Output the (X, Y) coordinate of the center of the cell containing the given text.  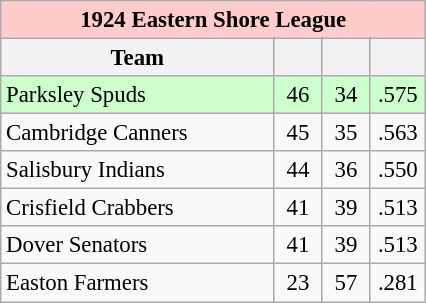
23 (298, 283)
Dover Senators (138, 245)
Salisbury Indians (138, 170)
Team (138, 58)
.563 (398, 133)
46 (298, 95)
57 (346, 283)
.550 (398, 170)
44 (298, 170)
.281 (398, 283)
35 (346, 133)
Crisfield Crabbers (138, 208)
Parksley Spuds (138, 95)
Easton Farmers (138, 283)
36 (346, 170)
34 (346, 95)
Cambridge Canners (138, 133)
.575 (398, 95)
1924 Eastern Shore League (214, 20)
45 (298, 133)
